Return the [X, Y] coordinate for the center point of the cell that contains the specified text.  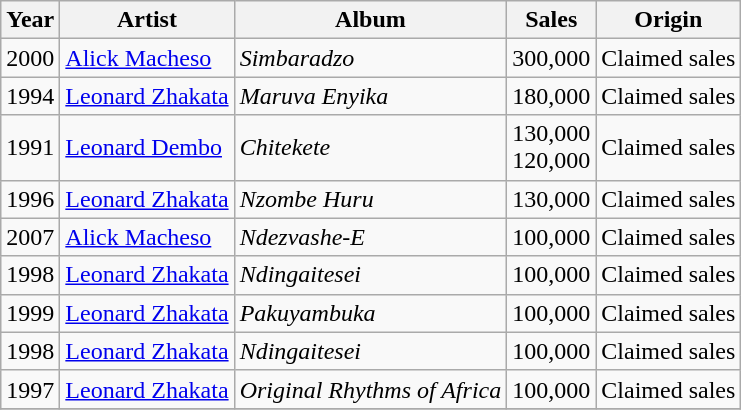
Album [370, 20]
Simbaradzo [370, 58]
1997 [30, 389]
1991 [30, 148]
Artist [147, 20]
Nzombe Huru [370, 199]
130,000120,000 [552, 148]
Ndezvashe-E [370, 237]
Pakuyambuka [370, 313]
Origin [668, 20]
1999 [30, 313]
1994 [30, 96]
2000 [30, 58]
1996 [30, 199]
300,000 [552, 58]
Chitekete [370, 148]
2007 [30, 237]
Leonard Dembo [147, 148]
Sales [552, 20]
Year [30, 20]
Original Rhythms of Africa [370, 389]
180,000 [552, 96]
Maruva Enyika [370, 96]
130,000 [552, 199]
